Capture the cell that displays the provided text and extract its (x, y) central coordinate. 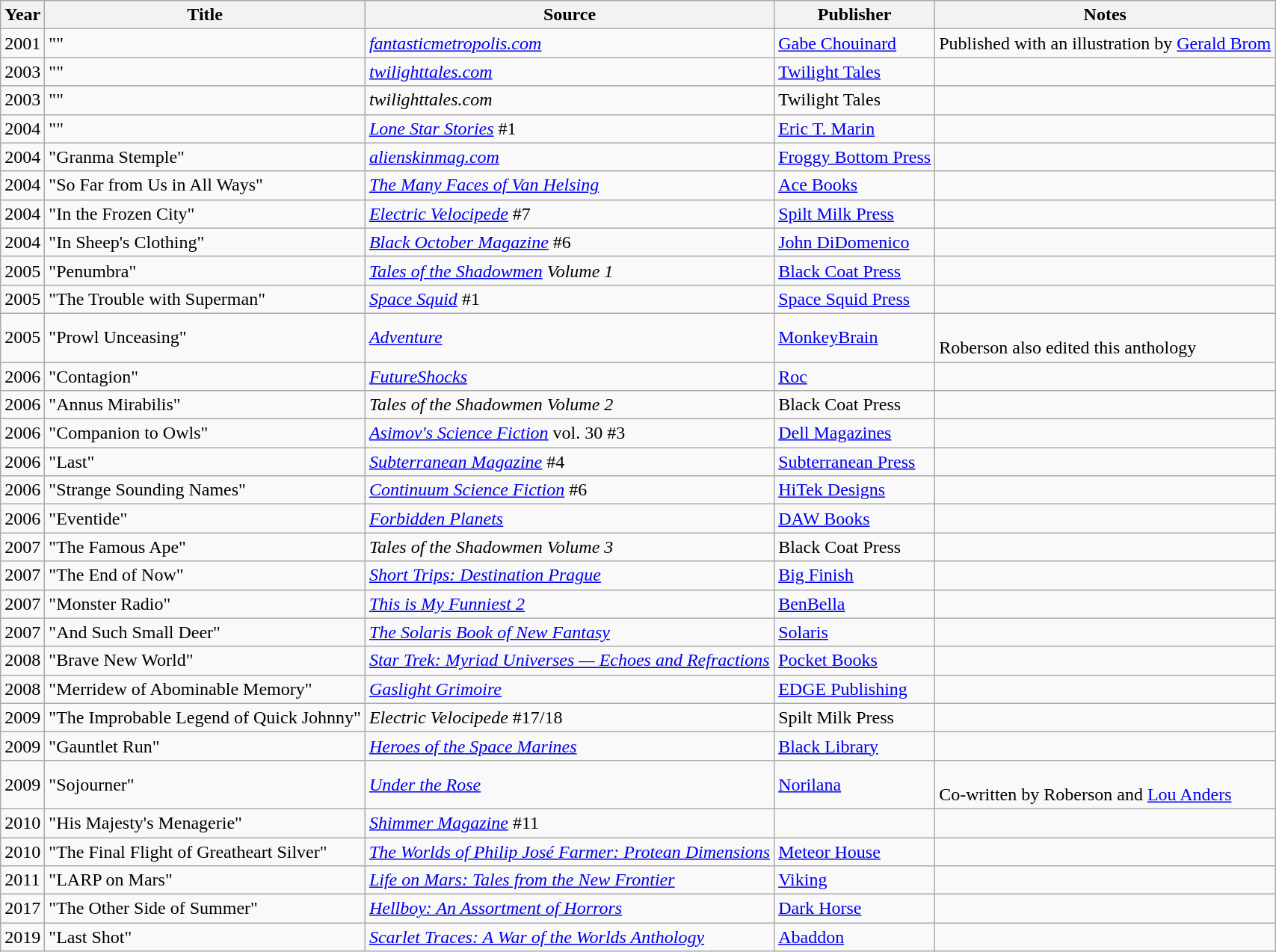
Black Library (855, 746)
Continuum Science Fiction #6 (570, 490)
Froggy Bottom Press (855, 157)
2001 (22, 43)
Viking (855, 880)
"Strange Sounding Names" (205, 490)
"The Other Side of Summer" (205, 909)
FutureShocks (570, 376)
Big Finish (855, 575)
Electric Velocipede #7 (570, 214)
Year (22, 15)
Tales of the Shadowmen Volume 3 (570, 547)
Eric T. Marin (855, 129)
Norilana (855, 785)
"LARP on Mars" (205, 880)
Published with an illustration by Gerald Brom (1105, 43)
"Last Shot" (205, 937)
Source (570, 15)
Under the Rose (570, 785)
Hellboy: An Assortment of Horrors (570, 909)
This is My Funniest 2 (570, 604)
"Companion to Owls" (205, 433)
The Many Faces of Van Helsing (570, 185)
Space Squid #1 (570, 299)
Solaris (855, 632)
Pocket Books (855, 661)
Roberson also edited this anthology (1105, 338)
BenBella (855, 604)
Black October Magazine #6 (570, 242)
Co-written by Roberson and Lou Anders (1105, 785)
"Sojourner" (205, 785)
"Annus Mirabilis" (205, 405)
Title (205, 15)
Short Trips: Destination Prague (570, 575)
Electric Velocipede #17/18 (570, 717)
"Monster Radio" (205, 604)
Ace Books (855, 185)
Adventure (570, 338)
Dell Magazines (855, 433)
"Last" (205, 462)
The Solaris Book of New Fantasy (570, 632)
HiTek Designs (855, 490)
"Prowl Unceasing" (205, 338)
Shimmer Magazine #11 (570, 823)
"Eventide" (205, 519)
2017 (22, 909)
2011 (22, 880)
"And Such Small Deer" (205, 632)
Asimov's Science Fiction vol. 30 #3 (570, 433)
"Merridew of Abominable Memory" (205, 689)
"Granma Stemple" (205, 157)
Tales of the Shadowmen Volume 2 (570, 405)
"In Sheep's Clothing" (205, 242)
"The End of Now" (205, 575)
"Penumbra" (205, 271)
"So Far from Us in All Ways" (205, 185)
"Gauntlet Run" (205, 746)
Tales of the Shadowmen Volume 1 (570, 271)
Heroes of the Space Marines (570, 746)
fantasticmetropolis.com (570, 43)
The Worlds of Philip José Farmer: Protean Dimensions (570, 851)
Lone Star Stories #1 (570, 129)
Publisher (855, 15)
"In the Frozen City" (205, 214)
Forbidden Planets (570, 519)
Meteor House (855, 851)
"The Improbable Legend of Quick Johnny" (205, 717)
alienskinmag.com (570, 157)
Scarlet Traces: A War of the Worlds Anthology (570, 937)
2019 (22, 937)
John DiDomenico (855, 242)
"The Famous Ape" (205, 547)
"The Final Flight of Greatheart Silver" (205, 851)
"His Majesty's Menagerie" (205, 823)
Roc (855, 376)
Notes (1105, 15)
Subterranean Magazine #4 (570, 462)
MonkeyBrain (855, 338)
Gaslight Grimoire (570, 689)
"Brave New World" (205, 661)
Life on Mars: Tales from the New Frontier (570, 880)
Abaddon (855, 937)
"Contagion" (205, 376)
Dark Horse (855, 909)
Space Squid Press (855, 299)
Gabe Chouinard (855, 43)
Star Trek: Myriad Universes — Echoes and Refractions (570, 661)
EDGE Publishing (855, 689)
DAW Books (855, 519)
Subterranean Press (855, 462)
"The Trouble with Superman" (205, 299)
